Capture the cell that displays the provided text and extract its [x, y] central coordinate. 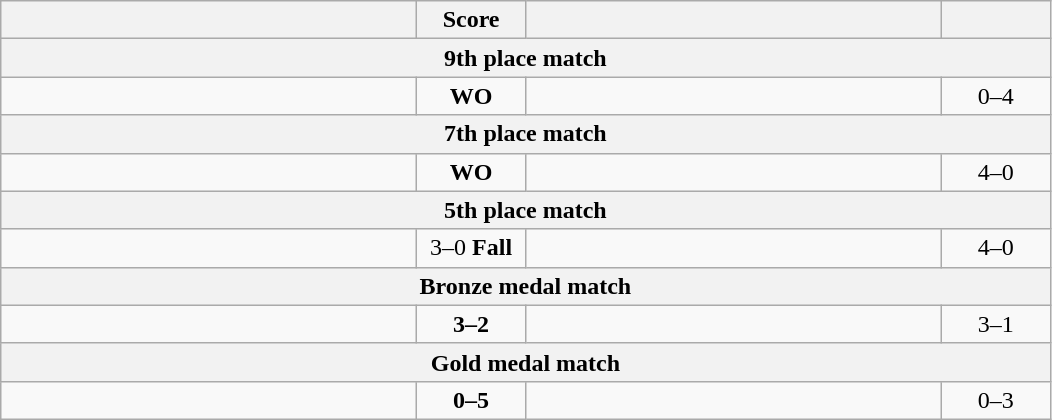
0–4 [996, 96]
Bronze medal match [526, 286]
Score [472, 20]
9th place match [526, 58]
0–3 [996, 400]
3–2 [472, 324]
Gold medal match [526, 362]
5th place match [526, 210]
3–1 [996, 324]
0–5 [472, 400]
3–0 Fall [472, 248]
7th place match [526, 134]
